Locate the cell with the specified text and output its (x, y) center coordinate. 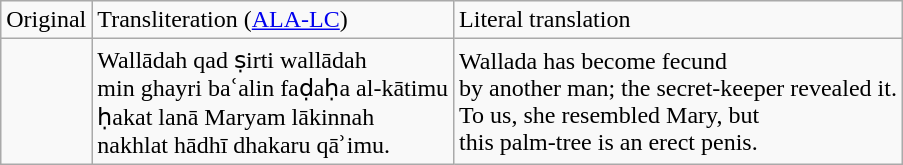
Literal translation (678, 20)
Original (46, 20)
Wallādah qad ṣirti wallādahmin ghayri baʿalin faḍaḥa al-kātimuḥakat lanā Maryam lākinnahnakhlat hādhī dhakaru qāʾimu. (273, 102)
Transliteration (ALA-LC) (273, 20)
Wallada has become fecundby another man; the secret-keeper revealed it.To us, she resembled Mary, butthis palm-tree is an erect penis. (678, 102)
